Return the (X, Y) coordinate for the center point of the cell that contains the specified text.  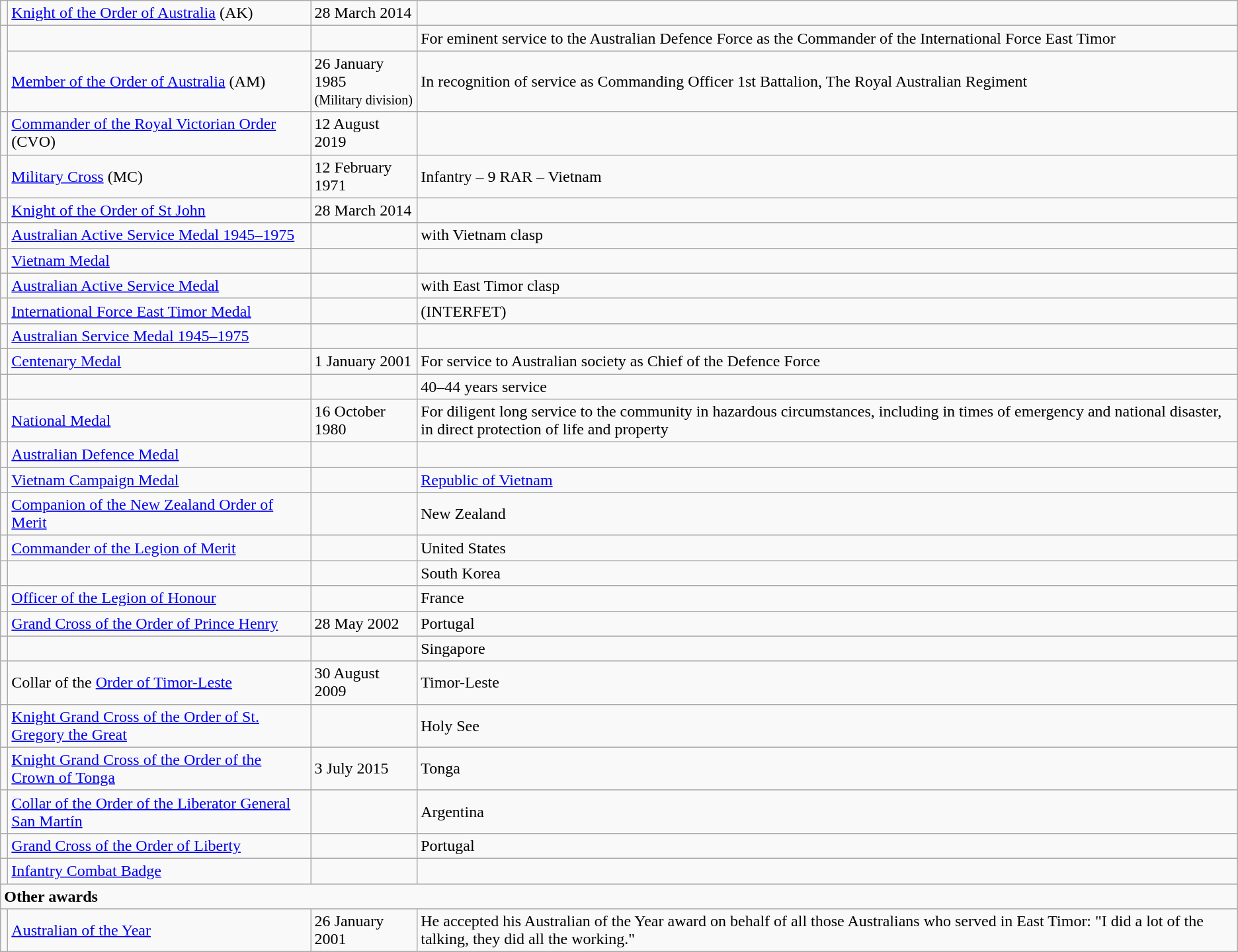
New Zealand (828, 514)
Knight of the Order of St John (159, 210)
For eminent service to the Australian Defence Force as the Commander of the International Force East Timor (828, 38)
Infantry – 9 RAR – Vietnam (828, 176)
Military Cross (MC) (159, 176)
Australian Active Service Medal (159, 286)
Australian Defence Medal (159, 455)
12 August 2019 (364, 134)
Officer of the Legion of Honour (159, 598)
In recognition of service as Commanding Officer 1st Battalion, The Royal Australian Regiment (828, 81)
Grand Cross of the Order of Liberty (159, 846)
Commander of the Royal Victorian Order (CVO) (159, 134)
International Force East Timor Medal (159, 311)
26 January 1985(Military division) (364, 81)
Grand Cross of the Order of Prince Henry (159, 623)
Knight of the Order of Australia (AK) (159, 13)
Australian Active Service Medal 1945–1975 (159, 235)
Republic of Vietnam (828, 480)
Commander of the Legion of Merit (159, 548)
For service to Australian society as Chief of the Defence Force (828, 361)
with Vietnam clasp (828, 235)
3 July 2015 (364, 768)
Holy See (828, 726)
Companion of the New Zealand Order of Merit (159, 514)
Member of the Order of Australia (AM) (159, 81)
1 January 2001 (364, 361)
30 August 2009 (364, 682)
Argentina (828, 812)
Centenary Medal (159, 361)
Collar of the Order of Timor-Leste (159, 682)
France (828, 598)
26 January 2001 (364, 931)
Other awards (619, 896)
Vietnam Campaign Medal (159, 480)
Vietnam Medal (159, 260)
28 May 2002 (364, 623)
Timor-Leste (828, 682)
Knight Grand Cross of the Order of St. Gregory the Great (159, 726)
(INTERFET) (828, 311)
Singapore (828, 649)
National Medal (159, 420)
United States (828, 548)
16 October 1980 (364, 420)
Tonga (828, 768)
Knight Grand Cross of the Order of the Crown of Tonga (159, 768)
South Korea (828, 573)
Australian of the Year (159, 931)
12 February 1971 (364, 176)
Collar of the Order of the Liberator General San Martín (159, 812)
Australian Service Medal 1945–1975 (159, 336)
40–44 years service (828, 387)
Infantry Combat Badge (159, 871)
with East Timor clasp (828, 286)
